Pinpoint the cell where the given text exists, returning its (X, Y) midpoint coordinate. 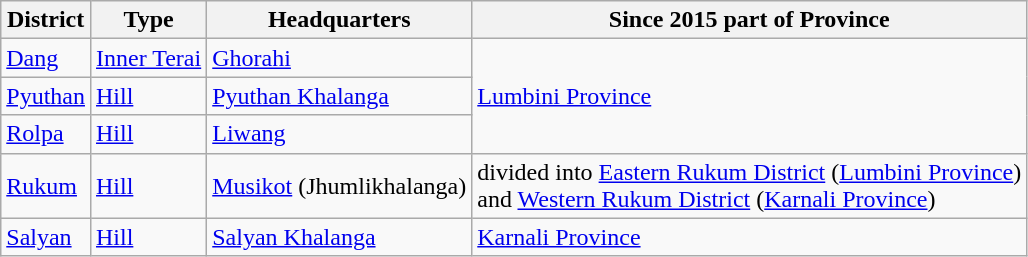
Since 2015 part of Province (750, 20)
divided into Eastern Rukum District (Lumbini Province) and Western Rukum District (Karnali Province) (750, 186)
Karnali Province (750, 237)
Lumbini Province (750, 96)
Liwang (340, 134)
Salyan Khalanga (340, 237)
Pyuthan Khalanga (340, 96)
Salyan (46, 237)
Ghorahi (340, 58)
Dang (46, 58)
Pyuthan (46, 96)
Musikot (Jhumlikhalanga) (340, 186)
Type (148, 20)
District (46, 20)
Rolpa (46, 134)
Headquarters (340, 20)
Inner Terai (148, 58)
Rukum (46, 186)
